From the cell containing the given text, extract its center point as (X, Y) coordinate. 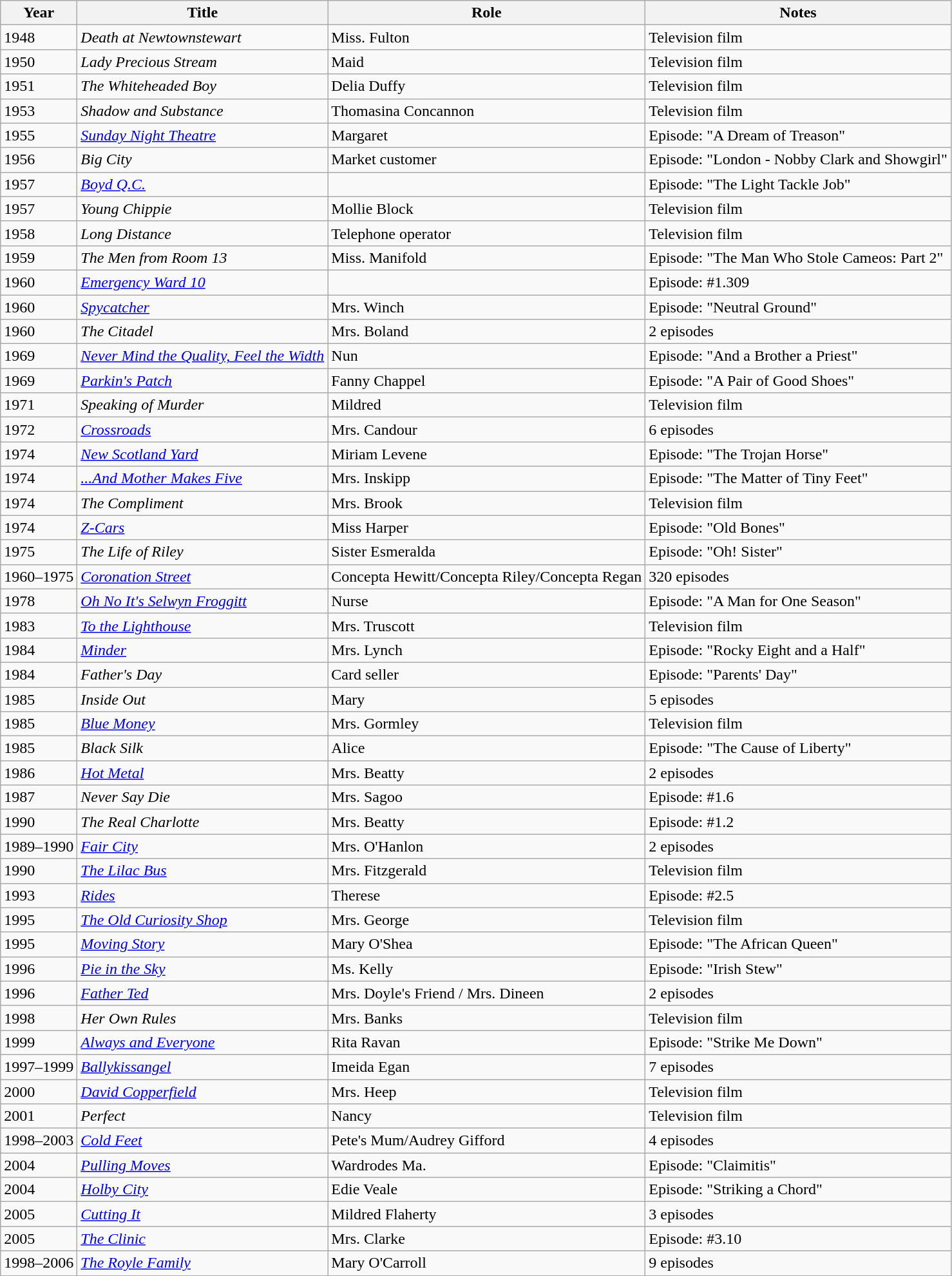
1960–1975 (39, 576)
Mary O'Shea (487, 944)
Concepta Hewitt/Concepta Riley/Concepta Regan (487, 576)
7 episodes (799, 1067)
The Royle Family (202, 1263)
Boyd Q.C. (202, 184)
Emergency Ward 10 (202, 282)
Mrs. Truscott (487, 625)
1997–1999 (39, 1067)
Coronation Street (202, 576)
1958 (39, 233)
Episode: "Irish Stew" (799, 969)
The Clinic (202, 1239)
Minder (202, 650)
Shadow and Substance (202, 111)
Spycatcher (202, 307)
Pie in the Sky (202, 969)
Nurse (487, 601)
320 episodes (799, 576)
Mrs. Sagoo (487, 797)
1989–1990 (39, 846)
Episode: #3.10 (799, 1239)
...And Mother Makes Five (202, 479)
Episode: "Claimitis" (799, 1165)
Mrs. O'Hanlon (487, 846)
1959 (39, 258)
3 episodes (799, 1214)
The Old Curiosity Shop (202, 920)
Miss Harper (487, 528)
Mrs. Doyle's Friend / Mrs. Dineen (487, 993)
Never Say Die (202, 797)
Blue Money (202, 724)
Card seller (487, 674)
Episode: "Neutral Ground" (799, 307)
1987 (39, 797)
Sister Esmeralda (487, 552)
Mrs. Boland (487, 332)
Mrs. Lynch (487, 650)
Always and Everyone (202, 1042)
Episode: "London - Nobby Clark and Showgirl" (799, 160)
1950 (39, 62)
Episode: #1.309 (799, 282)
The Compliment (202, 503)
Death at Newtownstewart (202, 37)
Mrs. Inskipp (487, 479)
Never Mind the Quality, Feel the Width (202, 356)
Rides (202, 895)
Episode: "Striking a Chord" (799, 1190)
Oh No It's Selwyn Froggitt (202, 601)
Parkin's Patch (202, 381)
Episode: "Old Bones" (799, 528)
Mollie Block (487, 209)
Lady Precious Stream (202, 62)
Thomasina Concannon (487, 111)
1971 (39, 405)
Hot Metal (202, 773)
Maid (487, 62)
Episode: "A Pair of Good Shoes" (799, 381)
Moving Story (202, 944)
Market customer (487, 160)
The Real Charlotte (202, 822)
Episode: "Rocky Eight and a Half" (799, 650)
1998–2006 (39, 1263)
Fair City (202, 846)
Episode: #1.2 (799, 822)
Episode: "The Matter of Tiny Feet" (799, 479)
Miss. Manifold (487, 258)
Episode: #2.5 (799, 895)
Mrs. Fitzgerald (487, 871)
Title (202, 13)
Inside Out (202, 699)
1993 (39, 895)
Black Silk (202, 748)
Father Ted (202, 993)
Episode: "A Dream of Treason" (799, 135)
Episode: "A Man for One Season" (799, 601)
Ms. Kelly (487, 969)
Mrs. Gormley (487, 724)
Perfect (202, 1116)
Episode: "Oh! Sister" (799, 552)
Father's Day (202, 674)
1986 (39, 773)
Ballykissangel (202, 1067)
Z-Cars (202, 528)
Mrs. Winch (487, 307)
1998–2003 (39, 1141)
Edie Veale (487, 1190)
1956 (39, 160)
Episode: "The African Queen" (799, 944)
Her Own Rules (202, 1018)
1983 (39, 625)
Role (487, 13)
5 episodes (799, 699)
Margaret (487, 135)
Big City (202, 160)
Speaking of Murder (202, 405)
1999 (39, 1042)
Mildred Flaherty (487, 1214)
Mrs. Clarke (487, 1239)
Young Chippie (202, 209)
1953 (39, 111)
2001 (39, 1116)
1955 (39, 135)
1978 (39, 601)
Mildred (487, 405)
Mary (487, 699)
Episode: "The Cause of Liberty" (799, 748)
Mrs. George (487, 920)
Wardrodes Ma. (487, 1165)
1972 (39, 430)
Pete's Mum/Audrey Gifford (487, 1141)
Cutting It (202, 1214)
Episode: "And a Brother a Priest" (799, 356)
Nun (487, 356)
Delia Duffy (487, 86)
Crossroads (202, 430)
Miriam Levene (487, 454)
To the Lighthouse (202, 625)
The Life of Riley (202, 552)
David Copperfield (202, 1092)
Miss. Fulton (487, 37)
Pulling Moves (202, 1165)
6 episodes (799, 430)
Rita Ravan (487, 1042)
Mrs. Brook (487, 503)
New Scotland Yard (202, 454)
Imeida Egan (487, 1067)
Mary O'Carroll (487, 1263)
The Citadel (202, 332)
The Lilac Bus (202, 871)
4 episodes (799, 1141)
1998 (39, 1018)
Notes (799, 13)
1951 (39, 86)
1975 (39, 552)
Year (39, 13)
Alice (487, 748)
9 episodes (799, 1263)
Mrs. Heep (487, 1092)
Therese (487, 895)
Cold Feet (202, 1141)
Episode: "The Trojan Horse" (799, 454)
Telephone operator (487, 233)
Holby City (202, 1190)
The Men from Room 13 (202, 258)
Long Distance (202, 233)
Episode: "The Light Tackle Job" (799, 184)
The Whiteheaded Boy (202, 86)
2000 (39, 1092)
Mrs. Banks (487, 1018)
Episode: #1.6 (799, 797)
Episode: "Strike Me Down" (799, 1042)
Nancy (487, 1116)
1948 (39, 37)
Mrs. Candour (487, 430)
Episode: "The Man Who Stole Cameos: Part 2" (799, 258)
Sunday Night Theatre (202, 135)
Fanny Chappel (487, 381)
Episode: "Parents' Day" (799, 674)
